Scan for the cell matching the given text and deliver its [X, Y] coordinate at center. 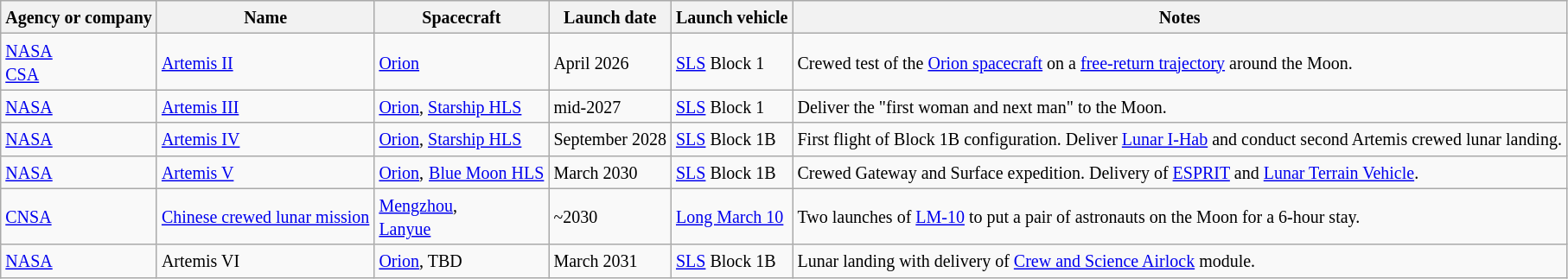
Artemis II [265, 62]
mid-2027 [610, 106]
Crewed test of the Orion spacecraft on a free-return trajectory around the Moon. [1180, 62]
Chinese crewed lunar mission [265, 216]
CNSA [80, 216]
Orion, TBD [462, 261]
Notes [1180, 17]
~2030 [610, 216]
Artemis V [265, 172]
Launch date [610, 17]
Crewed Gateway and Surface expedition. Delivery of ESPRIT and Lunar Terrain Vehicle. [1180, 172]
Launch vehicle [731, 17]
First flight of Block 1B configuration. Deliver Lunar I-Hab and conduct second Artemis crewed lunar landing. [1180, 139]
NASA CSA [80, 62]
Agency or company [80, 17]
Name [265, 17]
April 2026 [610, 62]
March 2030 [610, 172]
Mengzhou, Lanyue [462, 216]
September 2028 [610, 139]
Long March 10 [731, 216]
Two launches of LM-10 to put a pair of astronauts on the Moon for a 6-hour stay. [1180, 216]
March 2031 [610, 261]
Artemis IV [265, 139]
Artemis VI [265, 261]
Artemis III [265, 106]
Lunar landing with delivery of Crew and Science Airlock module. [1180, 261]
Spacecraft [462, 17]
Deliver the "first woman and next man" to the Moon. [1180, 106]
Orion, Blue Moon HLS [462, 172]
Orion [462, 62]
